Pinpoint the cell where the given text exists, returning its [X, Y] midpoint coordinate. 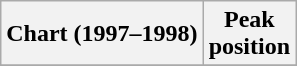
Chart (1997–1998) [102, 34]
Peakposition [249, 34]
